Extract the (x, y) coordinate from the center of the cell holding the provided text.  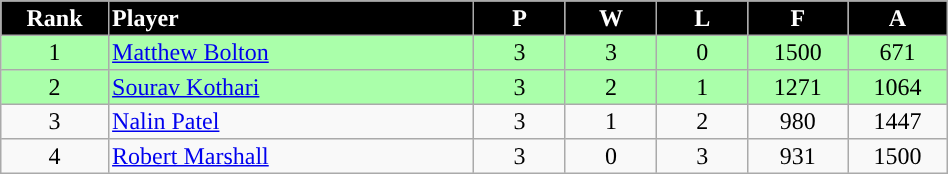
Nalin Patel (291, 121)
Robert Marshall (291, 156)
Matthew Bolton (291, 52)
Player (291, 18)
Rank (55, 18)
L (702, 18)
931 (798, 156)
P (520, 18)
1064 (898, 87)
F (798, 18)
671 (898, 52)
4 (55, 156)
A (898, 18)
W (610, 18)
Sourav Kothari (291, 87)
1447 (898, 121)
980 (798, 121)
1271 (798, 87)
